Find where the given text appears and provide that cell's center as (x, y) coordinate. 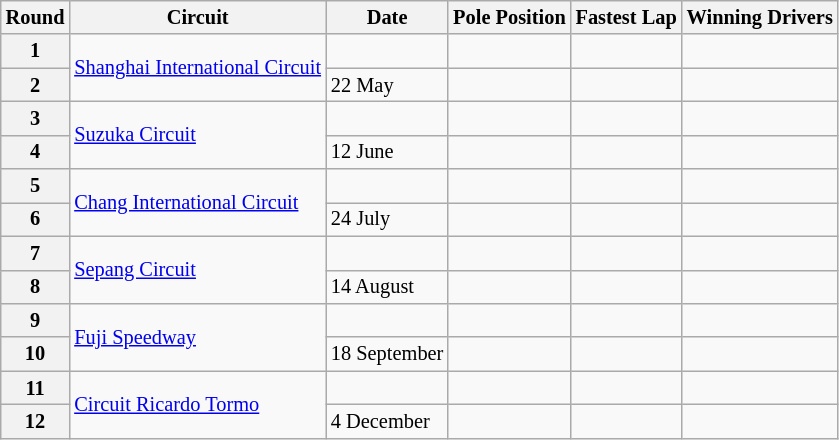
7 (36, 253)
10 (36, 354)
8 (36, 287)
Suzuka Circuit (198, 134)
22 May (387, 85)
Winning Drivers (760, 17)
14 August (387, 287)
Sepang Circuit (198, 270)
Fuji Speedway (198, 336)
Shanghai International Circuit (198, 68)
12 June (387, 152)
Date (387, 17)
4 December (387, 421)
Chang International Circuit (198, 202)
Pole Position (509, 17)
6 (36, 219)
4 (36, 152)
12 (36, 421)
18 September (387, 354)
11 (36, 388)
3 (36, 118)
Circuit Ricardo Tormo (198, 404)
24 July (387, 219)
Circuit (198, 17)
2 (36, 85)
9 (36, 320)
5 (36, 186)
1 (36, 51)
Round (36, 17)
Fastest Lap (626, 17)
